Capture the cell that displays the provided text and extract its [X, Y] central coordinate. 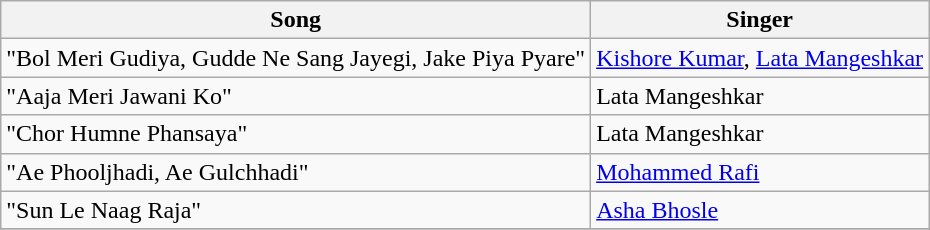
Song [296, 20]
"Bol Meri Gudiya, Gudde Ne Sang Jayegi, Jake Piya Pyare" [296, 58]
"Chor Humne Phansaya" [296, 134]
"Sun Le Naag Raja" [296, 210]
Asha Bhosle [760, 210]
Mohammed Rafi [760, 172]
"Ae Phooljhadi, Ae Gulchhadi" [296, 172]
"Aaja Meri Jawani Ko" [296, 96]
Kishore Kumar, Lata Mangeshkar [760, 58]
Singer [760, 20]
